Detect which cell encompasses the target text, then output its (x, y) center coordinate. 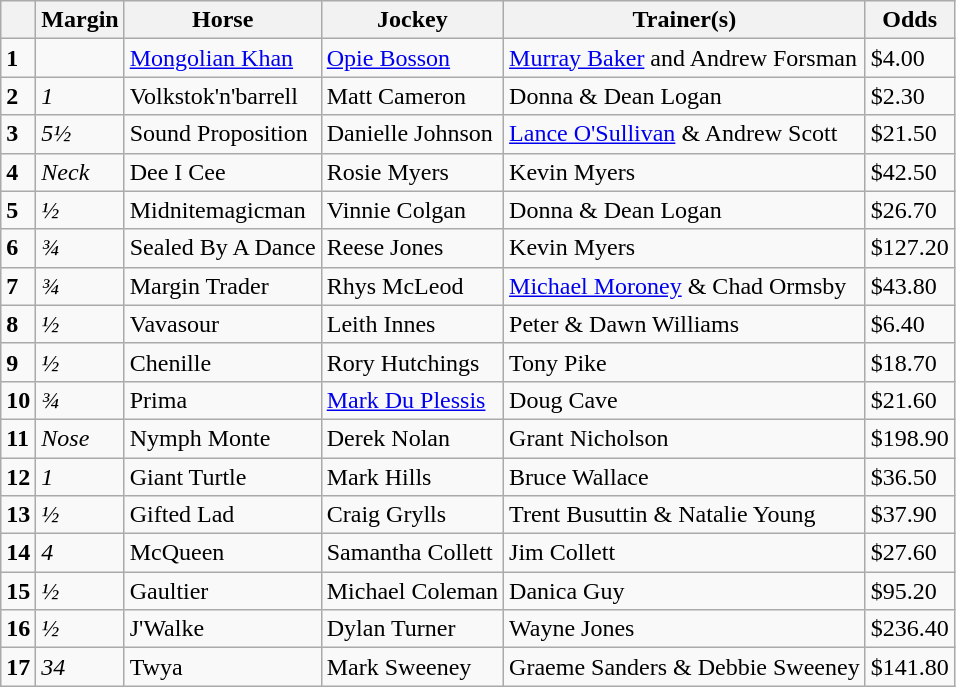
Graeme Sanders & Debbie Sweeney (685, 667)
Nymph Monte (222, 438)
Trent Busuttin & Natalie Young (685, 515)
$236.40 (910, 629)
5 (18, 210)
Matt Cameron (412, 96)
Peter & Dawn Williams (685, 324)
Sound Proposition (222, 134)
12 (18, 477)
Mark Du Plessis (412, 400)
Gifted Lad (222, 515)
Margin Trader (222, 286)
Odds (910, 20)
$4.00 (910, 58)
Vinnie Colgan (412, 210)
$26.70 (910, 210)
Wayne Jones (685, 629)
Rhys McLeod (412, 286)
Vavasour (222, 324)
Volkstok'n'barrell (222, 96)
Giant Turtle (222, 477)
$141.80 (910, 667)
Reese Jones (412, 248)
$21.50 (910, 134)
Trainer(s) (685, 20)
Neck (80, 172)
Bruce Wallace (685, 477)
Craig Grylls (412, 515)
Michael Coleman (412, 591)
9 (18, 362)
Tony Pike (685, 362)
$37.90 (910, 515)
Jim Collett (685, 553)
$27.60 (910, 553)
$2.30 (910, 96)
Derek Nolan (412, 438)
Mongolian Khan (222, 58)
Chenille (222, 362)
5½ (80, 134)
J'Walke (222, 629)
3 (18, 134)
Mark Sweeney (412, 667)
Lance O'Sullivan & Andrew Scott (685, 134)
Margin (80, 20)
Opie Bosson (412, 58)
7 (18, 286)
Mark Hills (412, 477)
2 (18, 96)
10 (18, 400)
13 (18, 515)
$36.50 (910, 477)
$18.70 (910, 362)
Dylan Turner (412, 629)
$95.20 (910, 591)
Murray Baker and Andrew Forsman (685, 58)
6 (18, 248)
14 (18, 553)
$43.80 (910, 286)
Twya (222, 667)
Samantha Collett (412, 553)
16 (18, 629)
Danica Guy (685, 591)
$42.50 (910, 172)
15 (18, 591)
Grant Nicholson (685, 438)
Danielle Johnson (412, 134)
Leith Innes (412, 324)
$21.60 (910, 400)
McQueen (222, 553)
Rory Hutchings (412, 362)
Doug Cave (685, 400)
Rosie Myers (412, 172)
Dee I Cee (222, 172)
11 (18, 438)
17 (18, 667)
$127.20 (910, 248)
Nose (80, 438)
Jockey (412, 20)
Prima (222, 400)
Midnitemagicman (222, 210)
Gaultier (222, 591)
8 (18, 324)
$198.90 (910, 438)
Horse (222, 20)
34 (80, 667)
Sealed By A Dance (222, 248)
$6.40 (910, 324)
Michael Moroney & Chad Ormsby (685, 286)
